Output the (x, y) coordinate of the center of the cell containing the given text.  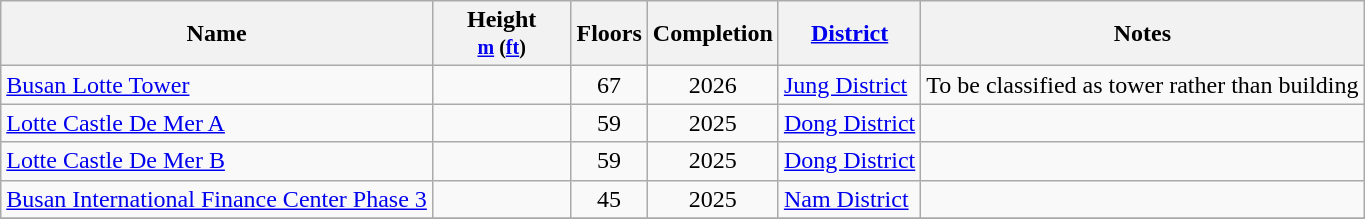
To be classified as tower rather than building (1142, 85)
Nam District (849, 199)
Completion (712, 34)
Busan Lotte Tower (217, 85)
Jung District (849, 85)
Busan International Finance Center Phase 3 (217, 199)
Lotte Castle De Mer A (217, 123)
Lotte Castle De Mer B (217, 161)
67 (609, 85)
Notes (1142, 34)
District (849, 34)
Name (217, 34)
Heightm (ft) (502, 34)
45 (609, 199)
2026 (712, 85)
Floors (609, 34)
